Provide the (x, y) coordinate of the cell's center where the given text is located.  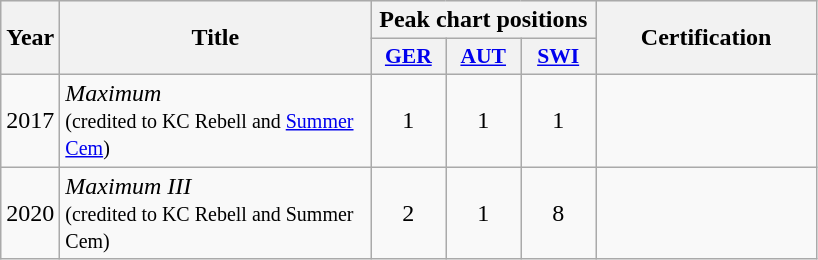
SWI (558, 57)
GER (408, 57)
Maximum III (credited to KC Rebell and Summer Cem) (216, 212)
2 (408, 212)
Certification (706, 38)
2017 (30, 120)
Title (216, 38)
Peak chart positions (484, 20)
Maximum (credited to KC Rebell and Summer Cem) (216, 120)
2020 (30, 212)
AUT (484, 57)
Year (30, 38)
8 (558, 212)
